Find where the given text appears and provide that cell's center as (x, y) coordinate. 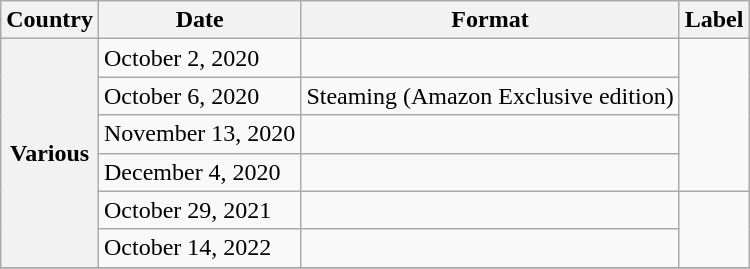
Steaming (Amazon Exclusive edition) (490, 96)
Label (714, 20)
October 29, 2021 (199, 210)
October 6, 2020 (199, 96)
Format (490, 20)
October 14, 2022 (199, 248)
Country (50, 20)
November 13, 2020 (199, 134)
December 4, 2020 (199, 172)
Various (50, 153)
Date (199, 20)
October 2, 2020 (199, 58)
